Find where the given text appears and provide that cell's center as (x, y) coordinate. 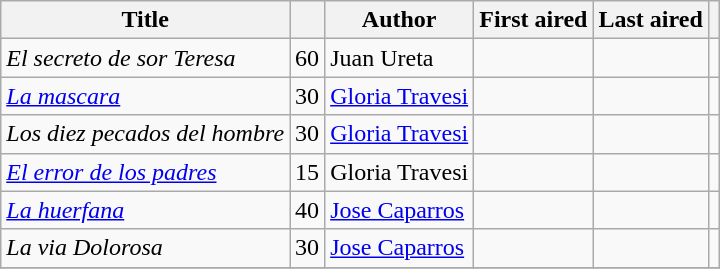
La via Dolorosa (146, 248)
La mascara (146, 96)
60 (308, 58)
El error de los padres (146, 172)
First aired (534, 20)
Los diez pecados del hombre (146, 134)
40 (308, 210)
Last aired (650, 20)
15 (308, 172)
Title (146, 20)
Juan Ureta (400, 58)
Author (400, 20)
El secreto de sor Teresa (146, 58)
La huerfana (146, 210)
